Locate the cell with the specified text and output its (x, y) center coordinate. 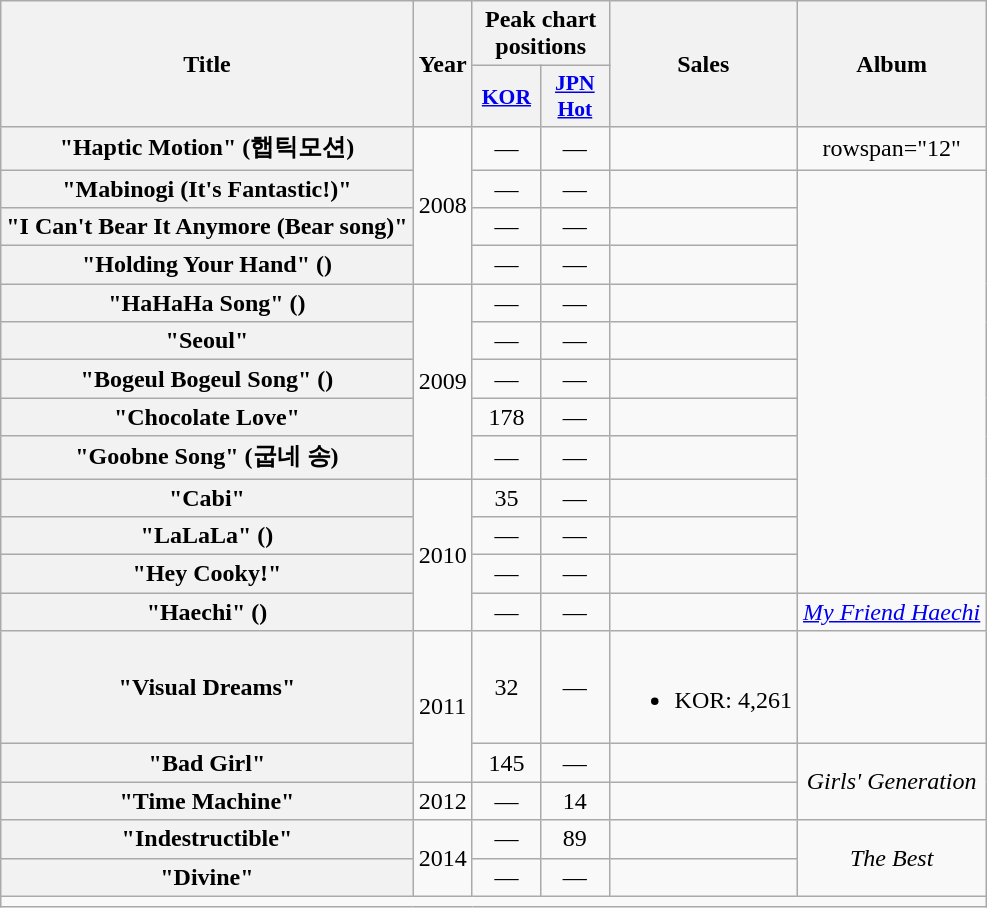
Year (442, 64)
"Bogeul Bogeul Song" () (207, 379)
89 (575, 839)
2011 (442, 706)
32 (506, 688)
"Holding Your Hand" () (207, 265)
Sales (703, 64)
178 (506, 417)
"Haechi" () (207, 612)
"Chocolate Love" (207, 417)
My Friend Haechi (891, 612)
14 (575, 801)
2008 (442, 206)
"Haptic Motion" (햅틱모션) (207, 148)
"Divine" (207, 877)
rowspan="12" (891, 148)
"Visual Dreams" (207, 688)
145 (506, 763)
35 (506, 497)
"Goobne Song" (굽네 송) (207, 458)
Title (207, 64)
"HaHaHa Song" () (207, 303)
JPNHot (575, 96)
2012 (442, 801)
"Hey Cooky!" (207, 574)
The Best (891, 858)
KOR (506, 96)
"Time Machine" (207, 801)
"Seoul" (207, 341)
"Cabi" (207, 497)
2009 (442, 382)
Girls' Generation (891, 782)
2014 (442, 858)
"Bad Girl" (207, 763)
"LaLaLa" () (207, 536)
Peak chart positions (540, 34)
KOR: 4,261 (703, 688)
"Mabinogi (It's Fantastic!)" (207, 189)
2010 (442, 554)
"I Can't Bear It Anymore (Bear song)" (207, 227)
"Indestructible" (207, 839)
Album (891, 64)
